Pinpoint the cell where the given text exists, returning its (x, y) midpoint coordinate. 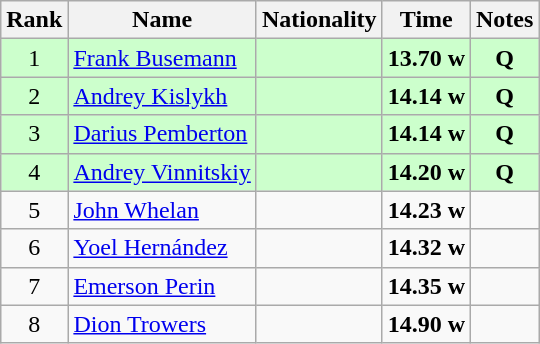
5 (34, 210)
Yoel Hernández (162, 248)
4 (34, 172)
14.90 w (426, 324)
Emerson Perin (162, 286)
Rank (34, 20)
Frank Busemann (162, 58)
14.35 w (426, 286)
Andrey Kislykh (162, 96)
8 (34, 324)
John Whelan (162, 210)
14.23 w (426, 210)
14.32 w (426, 248)
14.20 w (426, 172)
3 (34, 134)
Name (162, 20)
6 (34, 248)
2 (34, 96)
Andrey Vinnitskiy (162, 172)
13.70 w (426, 58)
Notes (505, 20)
Dion Trowers (162, 324)
Time (426, 20)
1 (34, 58)
7 (34, 286)
Darius Pemberton (162, 134)
Nationality (319, 20)
